Extract the [x, y] coordinate from the center of the cell holding the provided text.  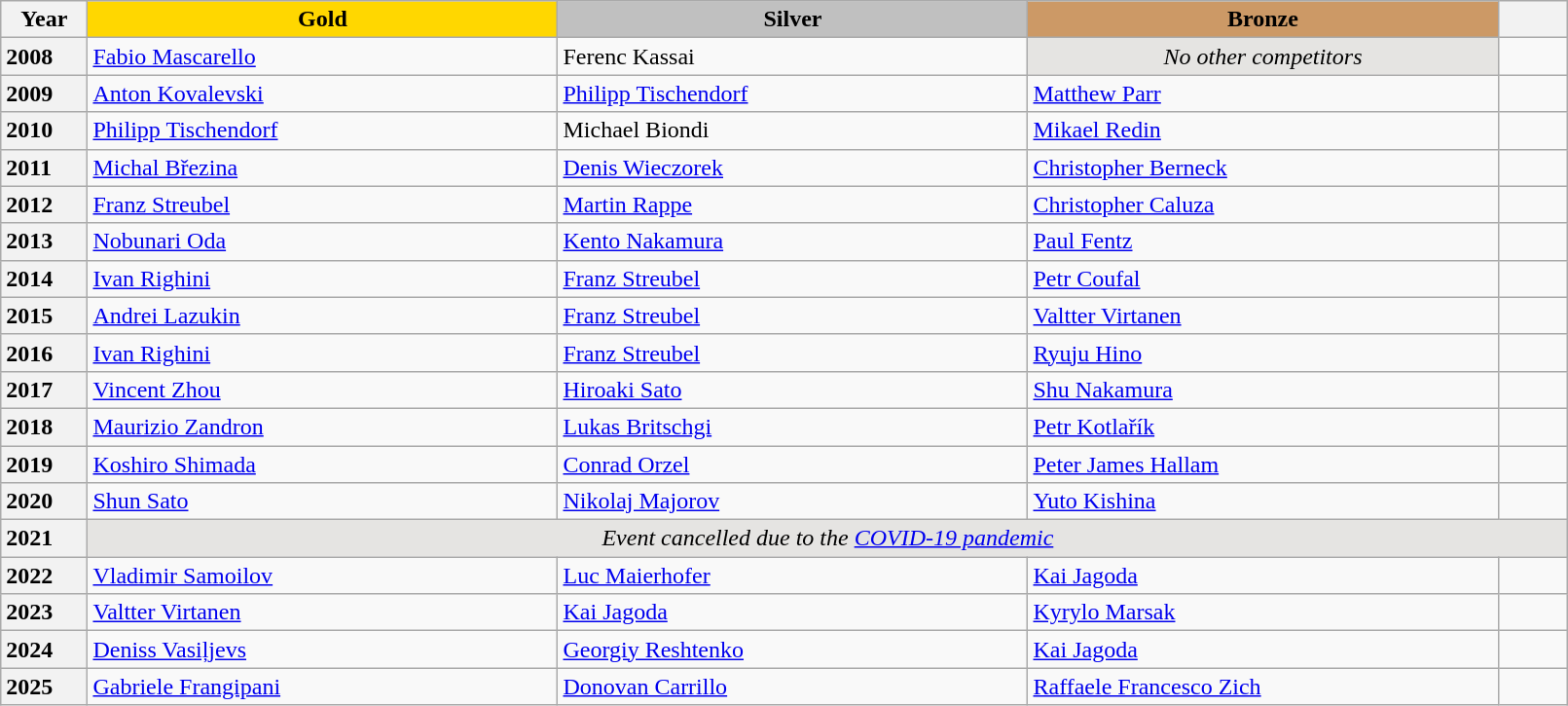
Shun Sato [323, 502]
Georgiy Reshtenko [792, 650]
Andrei Lazukin [323, 316]
Ryuju Hino [1263, 353]
Nobunari Oda [323, 242]
2021 [45, 539]
Nikolaj Majorov [792, 502]
Michal Březina [323, 167]
Yuto Kishina [1263, 502]
2023 [45, 613]
Lukas Britschgi [792, 427]
2020 [45, 502]
Vincent Zhou [323, 390]
No other competitors [1263, 56]
Gold [323, 19]
2017 [45, 390]
2014 [45, 279]
Shu Nakamura [1263, 390]
Year [45, 19]
Christopher Berneck [1263, 167]
2009 [45, 93]
Kento Nakamura [792, 242]
2022 [45, 576]
Fabio Mascarello [323, 56]
Peter James Hallam [1263, 464]
2015 [45, 316]
Hiroaki Sato [792, 390]
Christopher Caluza [1263, 204]
Donovan Carrillo [792, 687]
2019 [45, 464]
2024 [45, 650]
Gabriele Frangipani [323, 687]
Mikael Redin [1263, 130]
Bronze [1263, 19]
Kyrylo Marsak [1263, 613]
2025 [45, 687]
Maurizio Zandron [323, 427]
Martin Rappe [792, 204]
Vladimir Samoilov [323, 576]
Deniss Vasiļjevs [323, 650]
Event cancelled due to the COVID-19 pandemic [827, 539]
2016 [45, 353]
Paul Fentz [1263, 242]
2012 [45, 204]
2018 [45, 427]
Petr Kotlařík [1263, 427]
Denis Wieczorek [792, 167]
2008 [45, 56]
2011 [45, 167]
Michael Biondi [792, 130]
Silver [792, 19]
Koshiro Shimada [323, 464]
Petr Coufal [1263, 279]
Anton Kovalevski [323, 93]
Conrad Orzel [792, 464]
2010 [45, 130]
Ferenc Kassai [792, 56]
Matthew Parr [1263, 93]
Luc Maierhofer [792, 576]
2013 [45, 242]
Raffaele Francesco Zich [1263, 687]
